Search for the cell housing the specified text and yield its (x, y) center coordinate. 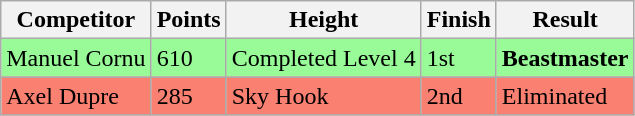
Eliminated (565, 96)
Manuel Cornu (76, 58)
2nd (458, 96)
285 (188, 96)
610 (188, 58)
Competitor (76, 20)
Completed Level 4 (324, 58)
Axel Dupre (76, 96)
Beastmaster (565, 58)
Height (324, 20)
Points (188, 20)
Finish (458, 20)
Sky Hook (324, 96)
Result (565, 20)
1st (458, 58)
